Locate the cell with the specified text and output its [X, Y] center coordinate. 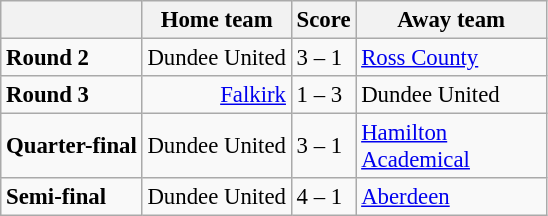
Away team [452, 20]
Semi-final [72, 197]
Falkirk [216, 95]
Quarter-final [72, 146]
Round 2 [72, 58]
Hamilton Academical [452, 146]
Aberdeen [452, 197]
1 – 3 [324, 95]
Home team [216, 20]
Round 3 [72, 95]
Ross County [452, 58]
4 – 1 [324, 197]
Score [324, 20]
